Identify which cell holds the provided text, then report its [x, y] central coordinate. 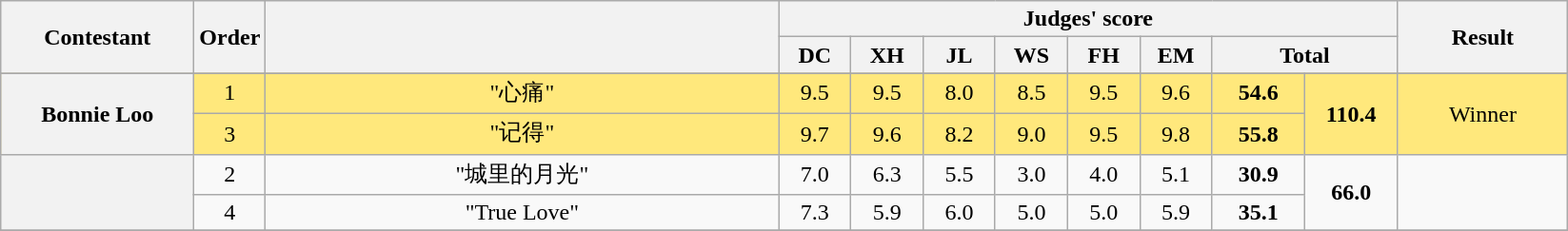
8.2 [960, 133]
6.3 [887, 175]
Result [1483, 37]
Bonnie Loo [97, 114]
4 [230, 213]
3 [230, 133]
55.8 [1259, 133]
9.8 [1176, 133]
2 [230, 175]
"True Love" [522, 213]
3.0 [1031, 175]
8.0 [960, 93]
35.1 [1259, 213]
30.9 [1259, 175]
EM [1176, 55]
9.0 [1031, 133]
6.0 [960, 213]
1 [230, 93]
9.7 [815, 133]
4.0 [1103, 175]
110.4 [1350, 114]
7.3 [815, 213]
54.6 [1259, 93]
"记得" [522, 133]
66.0 [1350, 192]
FH [1103, 55]
"城里的月光" [522, 175]
Judges' score [1088, 19]
7.0 [815, 175]
Winner [1483, 114]
JL [960, 55]
Contestant [97, 37]
Total [1304, 55]
"心痛" [522, 93]
WS [1031, 55]
8.5 [1031, 93]
XH [887, 55]
5.1 [1176, 175]
DC [815, 55]
5.5 [960, 175]
Order [230, 37]
